Scan for the cell matching the given text and deliver its [X, Y] coordinate at center. 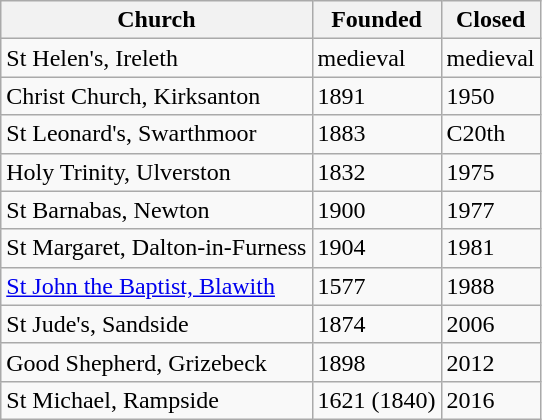
1891 [376, 96]
1981 [490, 248]
Founded [376, 20]
St Helen's, Ireleth [156, 58]
Closed [490, 20]
St Jude's, Sandside [156, 324]
C20th [490, 134]
1950 [490, 96]
1988 [490, 286]
2016 [490, 400]
Holy Trinity, Ulverston [156, 172]
St Margaret, Dalton-in-Furness [156, 248]
1977 [490, 210]
2006 [490, 324]
1883 [376, 134]
St Michael, Rampside [156, 400]
1874 [376, 324]
Christ Church, Kirksanton [156, 96]
St Barnabas, Newton [156, 210]
1975 [490, 172]
1904 [376, 248]
Good Shepherd, Grizebeck [156, 362]
2012 [490, 362]
Church [156, 20]
1832 [376, 172]
1900 [376, 210]
St Leonard's, Swarthmoor [156, 134]
St John the Baptist, Blawith [156, 286]
1898 [376, 362]
1621 (1840) [376, 400]
1577 [376, 286]
